Return the (x, y) coordinate for the center point of the cell that contains the specified text.  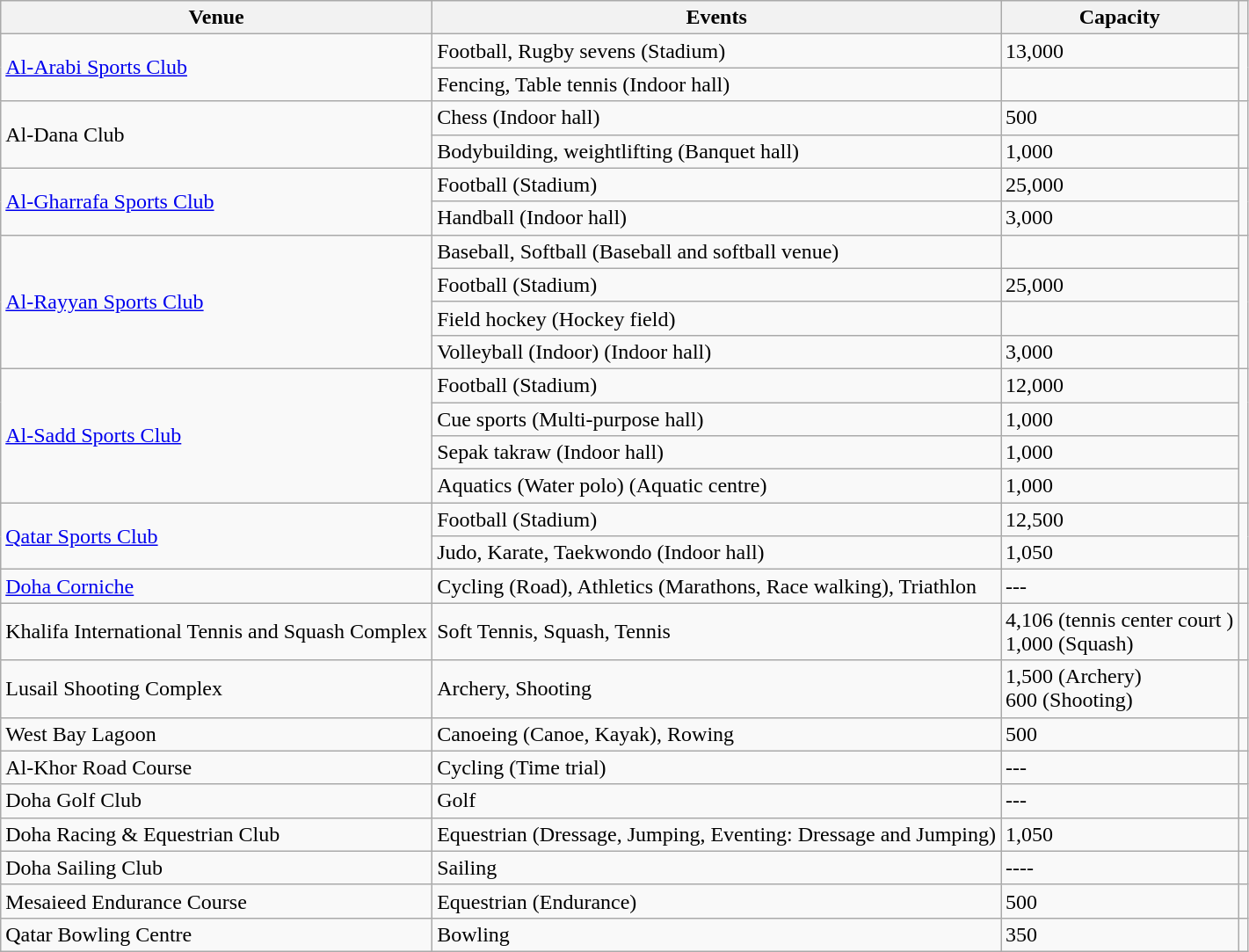
Archery, Shooting (717, 689)
Fencing, Table tennis (Indoor hall) (717, 84)
Equestrian (Endurance) (717, 901)
350 (1120, 934)
Volleyball (Indoor) (Indoor hall) (717, 352)
Aquatics (Water polo) (Aquatic centre) (717, 486)
Al-Arabi Sports Club (216, 68)
Cue sports (Multi-purpose hall) (717, 419)
Lusail Shooting Complex (216, 689)
12,500 (1120, 520)
4,106 (tennis center court )1,000 (Squash) (1120, 631)
Sailing (717, 868)
Cycling (Time trial) (717, 767)
---- (1120, 868)
Al-Khor Road Course (216, 767)
Baseball, Softball (Baseball and softball venue) (717, 251)
Canoeing (Canoe, Kayak), Rowing (717, 734)
Handball (Indoor hall) (717, 218)
Venue (216, 18)
Mesaieed Endurance Course (216, 901)
Qatar Bowling Centre (216, 934)
Al-Dana Club (216, 134)
Doha Sailing Club (216, 868)
Doha Racing & Equestrian Club (216, 834)
Doha Corniche (216, 586)
Bodybuilding, weightlifting (Banquet hall) (717, 151)
12,000 (1120, 385)
Golf (717, 801)
Capacity (1120, 18)
Events (717, 18)
Cycling (Road), Athletics (Marathons, Race walking), Triathlon (717, 586)
Bowling (717, 934)
1,500 (Archery)600 (Shooting) (1120, 689)
Al-Sadd Sports Club (216, 435)
Khalifa International Tennis and Squash Complex (216, 631)
West Bay Lagoon (216, 734)
Doha Golf Club (216, 801)
Equestrian (Dressage, Jumping, Eventing: Dressage and Jumping) (717, 834)
Qatar Sports Club (216, 536)
Sepak takraw (Indoor hall) (717, 453)
Al-Rayyan Sports Club (216, 302)
Judo, Karate, Taekwondo (Indoor hall) (717, 553)
Field hockey (Hockey field) (717, 318)
Soft Tennis, Squash, Tennis (717, 631)
Chess (Indoor hall) (717, 118)
13,000 (1120, 51)
Al-Gharrafa Sports Club (216, 201)
Football, Rugby sevens (Stadium) (717, 51)
